Detect which cell encompasses the target text, then output its (x, y) center coordinate. 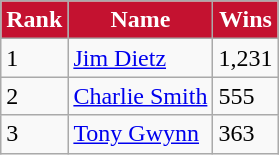
1,231 (246, 58)
3 (34, 134)
363 (246, 134)
Name (140, 20)
Charlie Smith (140, 96)
Jim Dietz (140, 58)
555 (246, 96)
Rank (34, 20)
2 (34, 96)
Wins (246, 20)
Tony Gwynn (140, 134)
1 (34, 58)
